Output the (x, y) coordinate of the center of the cell containing the given text.  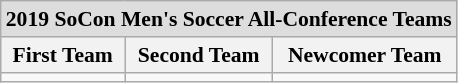
First Team (63, 55)
2019 SoCon Men's Soccer All-Conference Teams (229, 19)
Newcomer Team (365, 55)
Second Team (199, 55)
